Locate the cell with the specified text and output its [x, y] center coordinate. 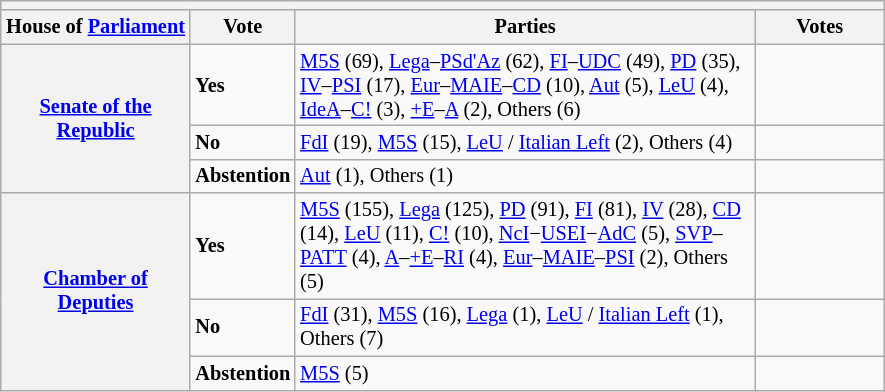
M5S (5) [525, 373]
Vote [242, 27]
Votes [820, 27]
FdI (31), M5S (16), Lega (1), LeU / Italian Left (1), Others (7) [525, 327]
FdI (19), M5S (15), LeU / Italian Left (2), Others (4) [525, 142]
Chamber of Deputies [96, 292]
Parties [525, 27]
Senate of the Republic [96, 118]
M5S (69), Lega–PSd'Az (62), FI–UDC (49), PD (35), IV–PSI (17), Eur–MAIE–CD (10), Aut (5), LeU (4), IdeA–C! (3), +E–A (2), Others (6) [525, 85]
House of Parliament [96, 27]
Aut (1), Others (1) [525, 176]
